Find where the given text appears and provide that cell's center as [X, Y] coordinate. 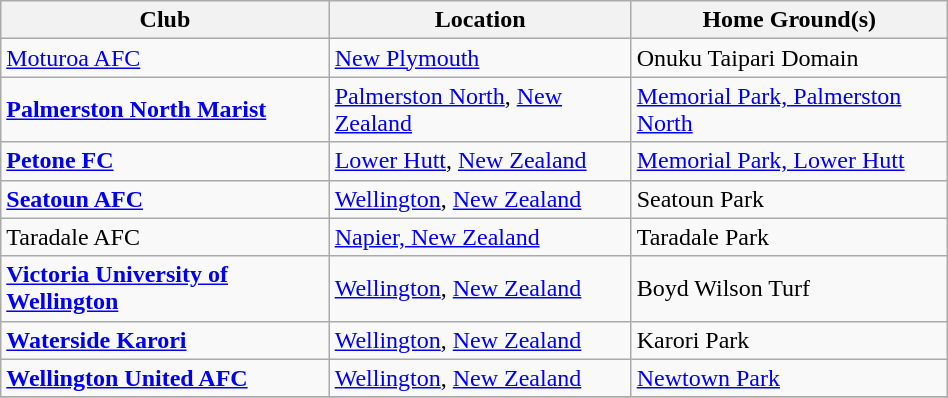
Petone FC [165, 161]
New Plymouth [480, 58]
Memorial Park, Palmerston North [789, 110]
Seatoun AFC [165, 199]
Wellington United AFC [165, 378]
Palmerston North Marist [165, 110]
Taradale AFC [165, 237]
Seatoun Park [789, 199]
Waterside Karori [165, 340]
Moturoa AFC [165, 58]
Club [165, 20]
Location [480, 20]
Napier, New Zealand [480, 237]
Memorial Park, Lower Hutt [789, 161]
Karori Park [789, 340]
Boyd Wilson Turf [789, 288]
Victoria University of Wellington [165, 288]
Palmerston North, New Zealand [480, 110]
Lower Hutt, New Zealand [480, 161]
Onuku Taipari Domain [789, 58]
Home Ground(s) [789, 20]
Taradale Park [789, 237]
Newtown Park [789, 378]
